Return (x, y) of the center of cell containing provided text 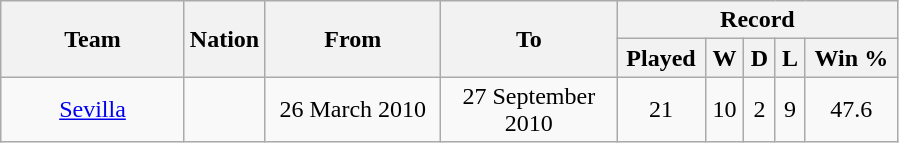
Sevilla (93, 110)
10 (724, 110)
L (790, 58)
21 (661, 110)
27 September 2010 (529, 110)
From (353, 39)
47.6 (852, 110)
Nation (224, 39)
D (760, 58)
W (724, 58)
2 (760, 110)
Record (758, 20)
To (529, 39)
Win % (852, 58)
26 March 2010 (353, 110)
Played (661, 58)
Team (93, 39)
9 (790, 110)
